Extract the [x, y] coordinate from the center of the cell holding the provided text.  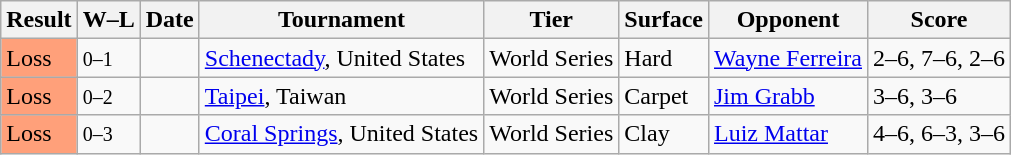
Opponent [788, 20]
0–1 [108, 58]
W–L [108, 20]
Tier [552, 20]
Jim Grabb [788, 96]
Carpet [664, 96]
Clay [664, 134]
Schenectady, United States [341, 58]
Luiz Mattar [788, 134]
4–6, 6–3, 3–6 [940, 134]
Taipei, Taiwan [341, 96]
Tournament [341, 20]
Hard [664, 58]
2–6, 7–6, 2–6 [940, 58]
Score [940, 20]
Result [39, 20]
3–6, 3–6 [940, 96]
Date [170, 20]
Surface [664, 20]
Wayne Ferreira [788, 58]
Coral Springs, United States [341, 134]
0–3 [108, 134]
0–2 [108, 96]
